Output the [x, y] coordinate of the center of the cell containing the given text.  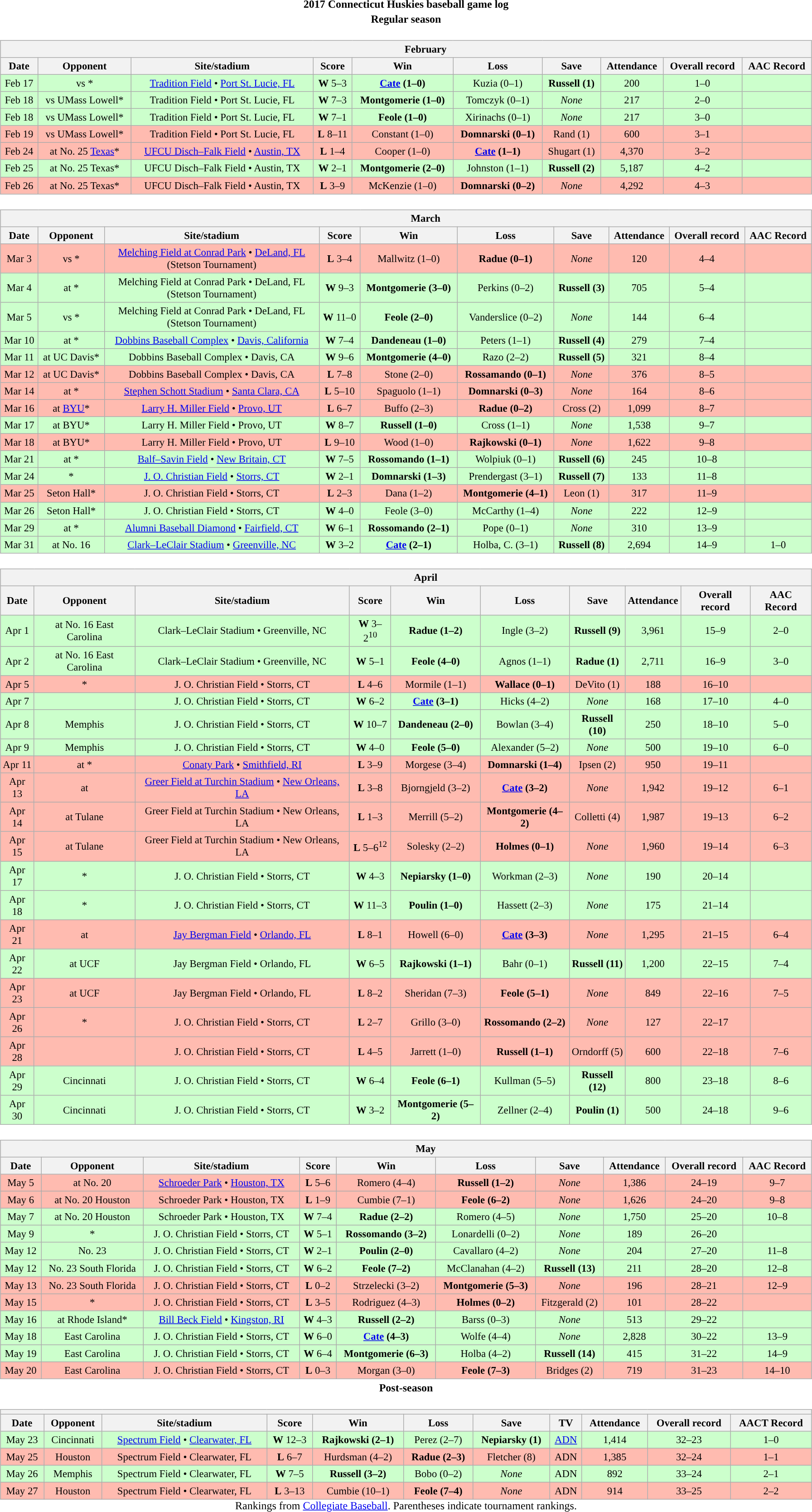
Apr 1 [17, 630]
317 [639, 493]
W 9–6 [340, 357]
Montgomerie (1–0) [402, 100]
Russell (2) [572, 168]
12–8 [777, 1268]
25–20 [704, 1217]
Wood (1–0) [409, 442]
4,292 [632, 185]
4,370 [632, 151]
32–23 [689, 1440]
Russell (9) [597, 630]
L 0–3 [318, 1371]
W 8–7 [340, 425]
Rajkowski (0–1) [506, 442]
No. 23 [92, 1251]
Workman (2–3) [525, 876]
Cate (3–3) [525, 934]
L 0–2 [318, 1285]
5,187 [632, 168]
250 [653, 724]
Mar 18 [19, 442]
Russell (3–2) [358, 1474]
Bjorngjeld (3–2) [436, 788]
Russell (11) [597, 964]
5–0 [781, 724]
Russell (3) [581, 287]
Cooper (1–0) [402, 151]
Romero (4–5) [486, 1217]
Holmes (0–2) [486, 1302]
16–10 [715, 684]
3–1 [702, 134]
Russell (13) [570, 1268]
Feole (7–3) [486, 1371]
L 8–11 [333, 134]
Cate (1–1) [498, 151]
Mar 17 [19, 425]
23–18 [715, 1081]
Fletcher (8) [512, 1457]
Russell (6) [581, 459]
190 [653, 876]
Cross (1–1) [506, 425]
Tomczyk (0–1) [498, 100]
1,099 [639, 408]
Montgomerie (4–0) [409, 357]
22–15 [715, 964]
Grillo (3–0) [436, 1022]
Apr 30 [17, 1110]
May 9 [21, 1234]
Balf–Savin Field • New Britain, CT [212, 459]
May 15 [21, 1302]
Buffo (2–3) [409, 408]
8–5 [707, 374]
Orndorff (5) [597, 1052]
Feole (3–0) [409, 510]
L 8–2 [370, 993]
Radue (1–2) [436, 630]
W 9–3 [340, 287]
4–2 [702, 168]
Dandeneau (2–0) [436, 724]
22–18 [715, 1052]
211 [634, 1268]
4–3 [702, 185]
6–0 [781, 748]
Stone (2–0) [409, 374]
Domnarski (1–3) [409, 476]
Rossomando (3–2) [386, 1234]
Cumbie (10–1) [358, 1491]
33–24 [689, 1474]
Rajkowski (1–1) [436, 964]
Lonardelli (0–2) [486, 1234]
Mallwitz (1–0) [409, 258]
Ingle (3–2) [525, 630]
L 7–8 [340, 374]
Perez (2–7) [439, 1440]
Kullman (5–5) [525, 1081]
Nepiarsky (1–0) [436, 876]
Feole (5–1) [525, 993]
W 6–5 [370, 964]
W 3–210 [370, 630]
2,694 [639, 545]
Rossamando (0–1) [506, 374]
Rajkowski (2–1) [358, 1440]
28–21 [704, 1285]
196 [634, 1285]
24–19 [704, 1183]
204 [634, 1251]
Feole (6–2) [486, 1200]
W 11–3 [370, 905]
Holba, C. (3–1) [506, 545]
Domnarski (0–3) [506, 391]
Apr 11 [17, 765]
18–10 [715, 724]
31–23 [704, 1371]
120 [639, 258]
Radue (1) [597, 661]
Solesky (2–2) [436, 846]
144 [639, 316]
Cumbie (7–1) [386, 1200]
127 [653, 1022]
26–20 [704, 1234]
Russell (5) [581, 357]
Kuzia (0–1) [498, 83]
Mar 12 [19, 374]
Feole (7–2) [386, 1268]
200 [632, 83]
188 [653, 684]
Sheridan (7–3) [436, 993]
Alexander (5–2) [525, 748]
5–4 [707, 287]
Feole (7–4) [439, 1491]
Cate (3–2) [525, 788]
Feole (2–0) [409, 316]
L 1–9 [318, 1200]
Feole (5–0) [436, 748]
L 2–7 [370, 1022]
2–1 [771, 1474]
1,386 [634, 1183]
Apr 23 [17, 993]
Apr 9 [17, 748]
914 [614, 1491]
14–10 [777, 1371]
Ipsen (2) [597, 765]
W 7–1 [333, 117]
Montgomerie (5–2) [436, 1110]
Feb 24 [19, 151]
175 [653, 905]
Rossomando (1–1) [409, 459]
Spaguolo (1–1) [409, 391]
W 7–3 [333, 100]
Apr 2 [17, 661]
Strzelecki (3–2) [386, 1285]
Cate (2–1) [409, 545]
Radue (0–2) [506, 408]
Shugart (1) [572, 151]
321 [639, 357]
6–1 [781, 788]
2,711 [653, 661]
at No. 16 [71, 545]
W 10–7 [370, 724]
Mar 14 [19, 391]
164 [639, 391]
Feole (1–0) [402, 117]
Hassett (2–3) [525, 905]
May 5 [21, 1183]
May 13 [21, 1285]
May 26 [22, 1474]
33–25 [689, 1491]
Howell (6–0) [436, 934]
TV [565, 1423]
Constant (1–0) [402, 134]
Russell (10) [597, 724]
17–10 [715, 701]
L 4–5 [370, 1052]
Peters (1–1) [506, 340]
L 2–3 [340, 493]
Bridges (2) [570, 1371]
32–24 [689, 1457]
950 [653, 765]
4–0 [781, 701]
Hurdsman (4–2) [358, 1457]
L 3–8 [370, 788]
Mar 5 [19, 316]
22–16 [715, 993]
May 7 [21, 1217]
Rossomando (2–2) [525, 1022]
Domnarski (0–2) [498, 185]
L 3–4 [340, 258]
Apr 18 [17, 905]
McKenzie (1–0) [402, 185]
Feb 17 [19, 83]
Poulin (2–0) [386, 1251]
Cross (2) [581, 408]
Apr 13 [17, 788]
Dandeneau (1–0) [409, 340]
Dobbins Baseball Complex • Davis, California [212, 340]
Rossomando (2–1) [409, 528]
Romero (4–4) [386, 1183]
Russell (7) [581, 476]
Zellner (2–4) [525, 1110]
892 [614, 1474]
May 19 [21, 1353]
800 [653, 1081]
22–17 [715, 1022]
Jarrett (1–0) [436, 1052]
Cavallaro (4–2) [486, 1251]
Holmes (0–1) [525, 846]
Fitzgerald (2) [570, 1302]
W 11–0 [340, 316]
8–4 [707, 357]
21–14 [715, 905]
L 3–13 [290, 1491]
L 8–1 [370, 934]
Prendergast (3–1) [506, 476]
Hicks (4–2) [525, 701]
7–6 [781, 1052]
May 27 [22, 1491]
L 5–612 [370, 846]
31–22 [704, 1353]
L 1–3 [370, 817]
376 [639, 374]
Apr 8 [17, 724]
1,622 [639, 442]
Bahr (0–1) [525, 964]
Russell (1) [572, 83]
Agnos (1–1) [525, 661]
24–18 [715, 1110]
8–7 [707, 408]
March [406, 218]
May 16 [21, 1319]
Apr 15 [17, 846]
Holba (4–2) [486, 1353]
May 20 [21, 1371]
W 5–3 [333, 83]
30–22 [704, 1336]
Apr 29 [17, 1081]
Stephen Schott Stadium • Santa Clara, CA [212, 391]
Montgomerie (5–3) [486, 1285]
Montgomerie (2–0) [402, 168]
245 [639, 459]
W 6–1 [340, 528]
24–20 [704, 1200]
Mar 21 [19, 459]
1,295 [653, 934]
1,942 [653, 788]
Russell (1–1) [525, 1052]
Rodriguez (4–3) [386, 1302]
L 3–5 [318, 1302]
W 12–3 [290, 1440]
Russell (1–0) [409, 425]
Cate (4–3) [386, 1336]
189 [634, 1234]
9–6 [781, 1110]
Morgese (3–4) [436, 765]
19–10 [715, 748]
19–12 [715, 788]
Wallace (0–1) [525, 684]
2–2 [771, 1491]
168 [653, 701]
1,626 [634, 1200]
L 4–6 [370, 684]
101 [634, 1302]
1,414 [614, 1440]
McClanahan (4–2) [486, 1268]
1,385 [614, 1457]
Russell (2–2) [386, 1319]
21–15 [715, 934]
222 [639, 510]
2,828 [634, 1336]
Domnarski (0–1) [498, 134]
11–9 [707, 493]
6–3 [781, 846]
Mar 11 [19, 357]
Apr 5 [17, 684]
Mar 26 [19, 510]
L 1–4 [333, 151]
Bobo (0–2) [439, 1474]
Russell (12) [597, 1081]
4–4 [707, 258]
Apr 17 [17, 876]
Radue (2–3) [439, 1457]
Russell (4) [581, 340]
310 [639, 528]
16–9 [715, 661]
April [406, 577]
Montgomerie (3–0) [409, 287]
Mar 31 [19, 545]
Poulin (1) [597, 1110]
Apr 7 [17, 701]
May 25 [22, 1457]
7–5 [781, 993]
W 6–0 [318, 1336]
Cate (3–1) [436, 701]
Apr 26 [17, 1022]
Radue (2–2) [386, 1217]
Apr 28 [17, 1052]
Mar 3 [19, 258]
Mar 16 [19, 408]
719 [634, 1371]
Montgomerie (4–2) [525, 817]
Morgan (3–0) [386, 1371]
1,538 [639, 425]
McCarthy (1–4) [506, 510]
28–22 [704, 1302]
Domnarski (1–4) [525, 765]
279 [639, 340]
Apr 22 [17, 964]
at Rhode Island* [92, 1319]
Rand (1) [572, 134]
Bowlan (3–4) [525, 724]
Xirinachs (0–1) [498, 117]
415 [634, 1353]
Mar 10 [19, 340]
Conaty Park • Smithfield, RI [242, 765]
Mormile (1–1) [436, 684]
19–11 [715, 765]
Russell (8) [581, 545]
May 23 [22, 1440]
Feb 25 [19, 168]
Vanderslice (0–2) [506, 316]
1,200 [653, 964]
Poulin (1–0) [436, 905]
Merrill (5–2) [436, 817]
Feb 26 [19, 185]
29–22 [704, 1319]
Bill Beck Field • Kingston, RI [222, 1319]
1,960 [653, 846]
Pope (0–1) [506, 528]
Razo (2–2) [506, 357]
Wolpiuk (0–1) [506, 459]
Feole (6–1) [436, 1081]
20–14 [715, 876]
Mar 25 [19, 493]
May [406, 1149]
3,961 [653, 630]
1,987 [653, 817]
Russell (14) [570, 1353]
705 [639, 287]
AACT Record [771, 1423]
Alumni Baseball Diamond • Fairfield, CT [212, 528]
Johnston (1–1) [498, 168]
Montgomerie (6–3) [386, 1353]
27–20 [704, 1251]
at No. 20 [92, 1183]
Barss (0–3) [486, 1319]
Apr 21 [17, 934]
Cate (1–0) [402, 83]
1,750 [634, 1217]
3–2 [702, 151]
Mar 24 [19, 476]
513 [634, 1319]
Colletti (4) [597, 817]
849 [653, 993]
May 6 [21, 1200]
L 5–6 [318, 1183]
133 [639, 476]
1–1 [771, 1457]
DeVito (1) [597, 684]
Mar 4 [19, 287]
Dana (1–2) [409, 493]
Mar 29 [19, 528]
28–20 [704, 1268]
Leon (1) [581, 493]
Apr 14 [17, 817]
19–14 [715, 846]
Feole (4–0) [436, 661]
Wolfe (4–4) [486, 1336]
15–9 [715, 630]
6–2 [781, 817]
Perkins (0–2) [506, 287]
February [406, 49]
May 18 [21, 1336]
Russell (1–2) [486, 1183]
L 9–10 [340, 442]
L 5–10 [340, 391]
19–13 [715, 817]
Montgomerie (4–1) [506, 493]
Radue (0–1) [506, 258]
Feb 19 [19, 134]
Nepiarsky (1) [512, 1440]
